Capture the cell that displays the provided text and extract its [x, y] central coordinate. 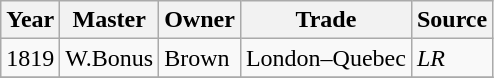
Source [452, 20]
LR [452, 58]
Trade [326, 20]
Brown [200, 58]
Year [30, 20]
Master [110, 20]
London–Quebec [326, 58]
W.Bonus [110, 58]
Owner [200, 20]
1819 [30, 58]
